Search for the cell housing the specified text and yield its [x, y] center coordinate. 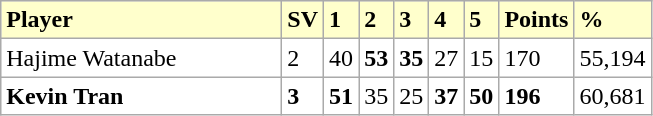
Kevin Tran [142, 96]
Points [536, 20]
27 [446, 58]
51 [342, 96]
15 [482, 58]
SV [303, 20]
40 [342, 58]
60,681 [612, 96]
50 [482, 96]
55,194 [612, 58]
170 [536, 58]
Hajime Watanabe [142, 58]
25 [412, 96]
1 [342, 20]
196 [536, 96]
Player [142, 20]
% [612, 20]
37 [446, 96]
53 [376, 58]
4 [446, 20]
5 [482, 20]
